Return the (X, Y) coordinate for the center point of the cell that contains the specified text.  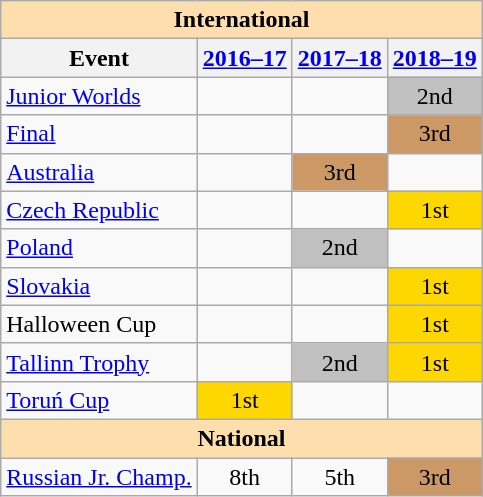
Czech Republic (99, 210)
Junior Worlds (99, 96)
2017–18 (340, 58)
Tallinn Trophy (99, 362)
8th (244, 477)
2016–17 (244, 58)
Australia (99, 172)
2018–19 (434, 58)
Slovakia (99, 286)
Event (99, 58)
International (242, 20)
Halloween Cup (99, 324)
Toruń Cup (99, 400)
5th (340, 477)
Poland (99, 248)
Russian Jr. Champ. (99, 477)
National (242, 438)
Final (99, 134)
